For the text-containing cell, return its midpoint in [X, Y] coordinate format. 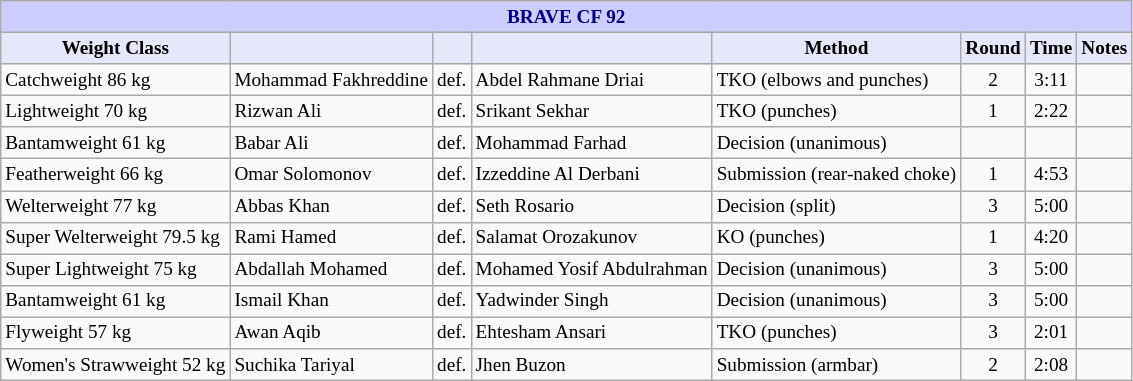
Rami Hamed [332, 238]
2:01 [1050, 333]
Mohammad Farhad [592, 143]
Notes [1104, 48]
4:53 [1050, 175]
Featherweight 66 kg [116, 175]
Izzeddine Al Derbani [592, 175]
Catchweight 86 kg [116, 80]
Jhen Buzon [592, 365]
Abdel Rahmane Driai [592, 80]
Submission (rear-naked choke) [836, 175]
Seth Rosario [592, 206]
Srikant Sekhar [592, 111]
Lightweight 70 kg [116, 111]
Awan Aqib [332, 333]
TKO (elbows and punches) [836, 80]
Yadwinder Singh [592, 301]
Decision (split) [836, 206]
Flyweight 57 kg [116, 333]
Abbas Khan [332, 206]
Rizwan Ali [332, 111]
KO (punches) [836, 238]
Salamat Orozakunov [592, 238]
Weight Class [116, 48]
2:08 [1050, 365]
Super Lightweight 75 kg [116, 270]
Method [836, 48]
Suchika Tariyal [332, 365]
BRAVE CF 92 [566, 17]
Omar Solomonov [332, 175]
Round [994, 48]
Welterweight 77 kg [116, 206]
Ismail Khan [332, 301]
3:11 [1050, 80]
Super Welterweight 79.5 kg [116, 238]
2:22 [1050, 111]
Mohammad Fakhreddine [332, 80]
Submission (armbar) [836, 365]
Babar Ali [332, 143]
Women's Strawweight 52 kg [116, 365]
4:20 [1050, 238]
Abdallah Mohamed [332, 270]
Ehtesham Ansari [592, 333]
Mohamed Yosif Abdulrahman [592, 270]
Time [1050, 48]
